Scan for the cell matching the given text and deliver its (x, y) coordinate at center. 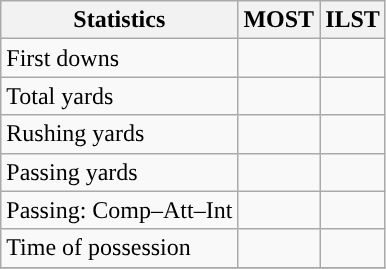
First downs (120, 58)
MOST (279, 20)
Passing: Comp–Att–Int (120, 210)
Rushing yards (120, 134)
Passing yards (120, 172)
ILST (353, 20)
Time of possession (120, 248)
Statistics (120, 20)
Total yards (120, 96)
